Detect which cell encompasses the target text, then output its (X, Y) center coordinate. 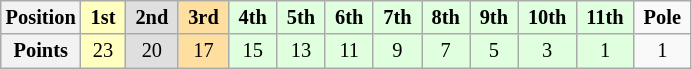
11 (349, 51)
4th (253, 17)
7th (397, 17)
1st (104, 17)
10th (547, 17)
2nd (152, 17)
3 (547, 51)
3rd (203, 17)
9th (494, 17)
8th (446, 17)
Pole (662, 17)
20 (152, 51)
6th (349, 17)
17 (203, 51)
Position (41, 17)
Points (41, 51)
15 (253, 51)
9 (397, 51)
7 (446, 51)
5 (494, 51)
23 (104, 51)
13 (301, 51)
11th (604, 17)
5th (301, 17)
